Extract the [X, Y] coordinate from the center of the cell holding the provided text.  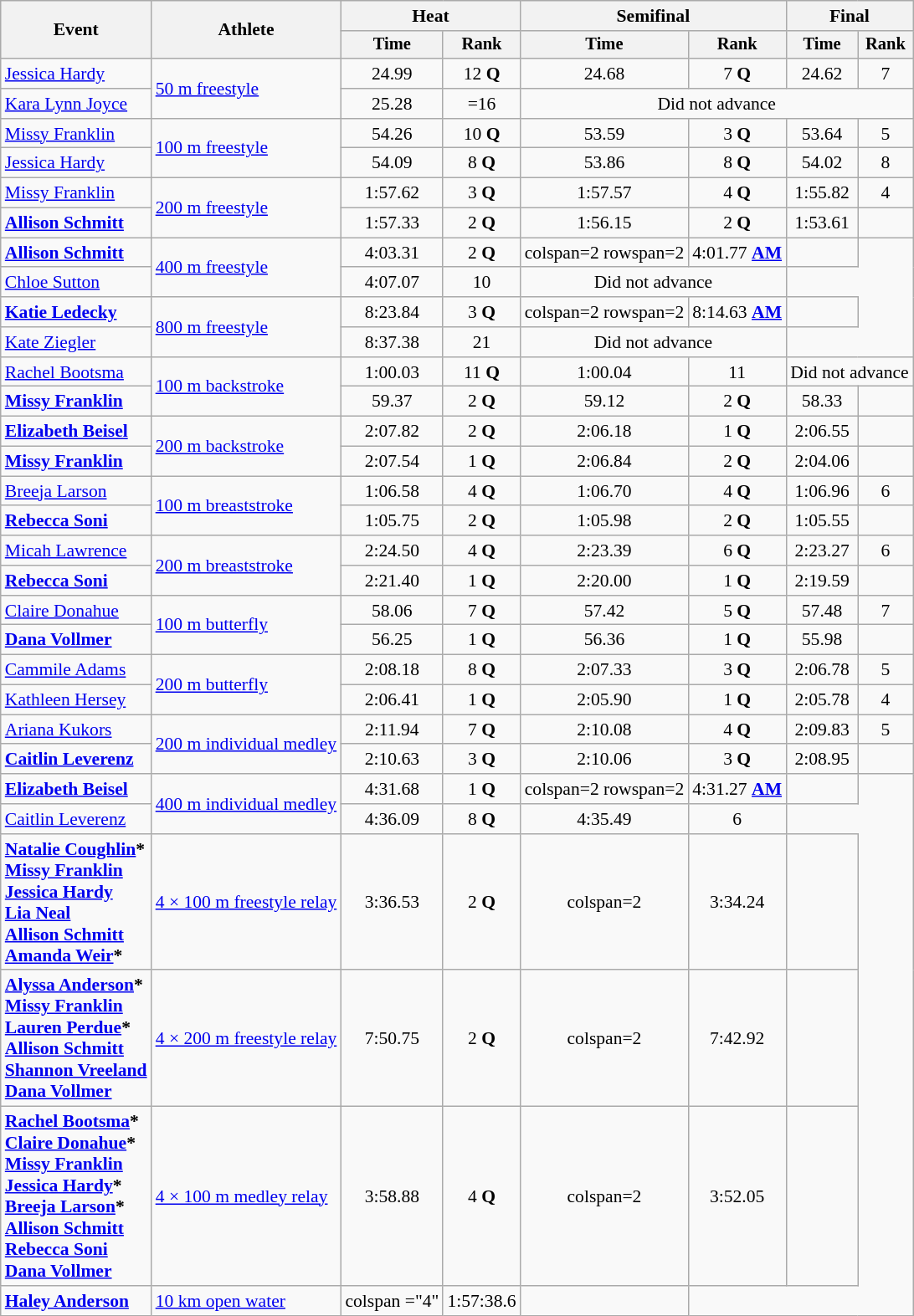
5 Q [737, 611]
2:10.06 [604, 760]
1:57.62 [392, 193]
12 Q [481, 74]
Kara Lynn Joyce [76, 104]
2:20.00 [604, 581]
Alyssa Anderson*Missy FranklinLauren Perdue*Allison SchmittShannon VreelandDana Vollmer [76, 1039]
2:06.18 [604, 432]
Cammile Adams [76, 670]
2:08.18 [392, 670]
1:06.70 [604, 491]
Breeja Larson [76, 491]
Event [76, 30]
10 [481, 283]
1:00.03 [392, 372]
54.09 [392, 163]
200 m individual medley [246, 745]
58.06 [392, 611]
53.59 [604, 134]
4:31.27 AM [737, 789]
6 Q [737, 550]
2:10.08 [604, 730]
2:07.33 [604, 670]
1:00.04 [604, 372]
4:03.31 [392, 253]
Micah Lawrence [76, 550]
Kathleen Hersey [76, 700]
57.48 [822, 611]
4:36.09 [392, 819]
2:09.83 [822, 730]
3:36.53 [392, 902]
8:37.38 [392, 342]
53.86 [604, 163]
1:57.57 [604, 193]
Natalie Coughlin*Missy FranklinJessica HardyLia NealAllison SchmittAmanda Weir* [76, 902]
24.99 [392, 74]
200 m butterfly [246, 684]
25.28 [392, 104]
2:10.63 [392, 760]
3:58.88 [392, 1196]
100 m butterfly [246, 626]
2:19.59 [822, 581]
3:52.05 [737, 1196]
59.12 [604, 402]
2:08.95 [822, 760]
2:23.27 [822, 550]
57.42 [604, 611]
1:57.33 [392, 223]
400 m individual medley [246, 803]
Heat [430, 16]
1:06.96 [822, 491]
2:06.84 [604, 462]
24.62 [822, 74]
4:31.68 [392, 789]
7:42.92 [737, 1039]
200 m backstroke [246, 447]
11 Q [481, 372]
1:57:38.6 [481, 1301]
58.33 [822, 402]
Ariana Kukors [76, 730]
2:21.40 [392, 581]
56.36 [604, 640]
2:07.82 [392, 432]
Claire Donahue [76, 611]
4:01.77 AM [737, 253]
100 m backstroke [246, 387]
8:23.84 [392, 312]
1:05.98 [604, 521]
8:14.63 AM [737, 312]
400 m freestyle [246, 268]
4:07.07 [392, 283]
10 km open water [246, 1301]
Rachel Bootsma*Claire Donahue*Missy FranklinJessica Hardy*Breeja Larson*Allison SchmittRebecca SoniDana Vollmer [76, 1196]
8 [886, 163]
54.26 [392, 134]
100 m freestyle [246, 149]
4 × 100 m freestyle relay [246, 902]
1:55.82 [822, 193]
2:11.94 [392, 730]
Kate Ziegler [76, 342]
2:05.78 [822, 700]
54.02 [822, 163]
1:56.15 [604, 223]
4 × 200 m freestyle relay [246, 1039]
11 [737, 372]
2:06.55 [822, 432]
2:04.06 [822, 462]
colspan ="4" [392, 1301]
1:53.61 [822, 223]
50 m freestyle [246, 89]
200 m breaststroke [246, 566]
Dana Vollmer [76, 640]
24.68 [604, 74]
1:06.58 [392, 491]
=16 [481, 104]
Athlete [246, 30]
100 m breaststroke [246, 505]
53.64 [822, 134]
Katie Ledecky [76, 312]
Final [850, 16]
Chloe Sutton [76, 283]
4:35.49 [604, 819]
2:07.54 [392, 462]
2:05.90 [604, 700]
800 m freestyle [246, 326]
10 Q [481, 134]
4 × 100 m medley relay [246, 1196]
2:06.78 [822, 670]
1:05.75 [392, 521]
Rachel Bootsma [76, 372]
55.98 [822, 640]
2:24.50 [392, 550]
7:50.75 [392, 1039]
Semifinal [653, 16]
21 [481, 342]
56.25 [392, 640]
59.37 [392, 402]
2:06.41 [392, 700]
Haley Anderson [76, 1301]
3:34.24 [737, 902]
200 m freestyle [246, 207]
2:23.39 [604, 550]
1:05.55 [822, 521]
